Detect which cell encompasses the target text, then output its [X, Y] center coordinate. 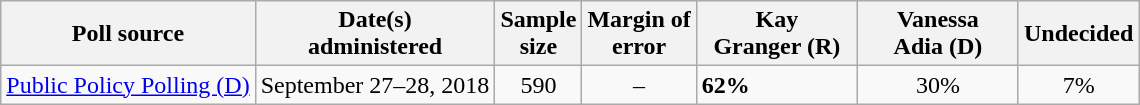
Undecided [1078, 34]
Public Policy Polling (D) [128, 85]
30% [938, 85]
7% [1078, 85]
Margin oferror [639, 34]
Poll source [128, 34]
September 27–28, 2018 [375, 85]
– [639, 85]
KayGranger (R) [776, 34]
Samplesize [538, 34]
62% [776, 85]
Date(s)administered [375, 34]
590 [538, 85]
VanessaAdia (D) [938, 34]
